Output the (X, Y) coordinate of the center of the cell containing the given text.  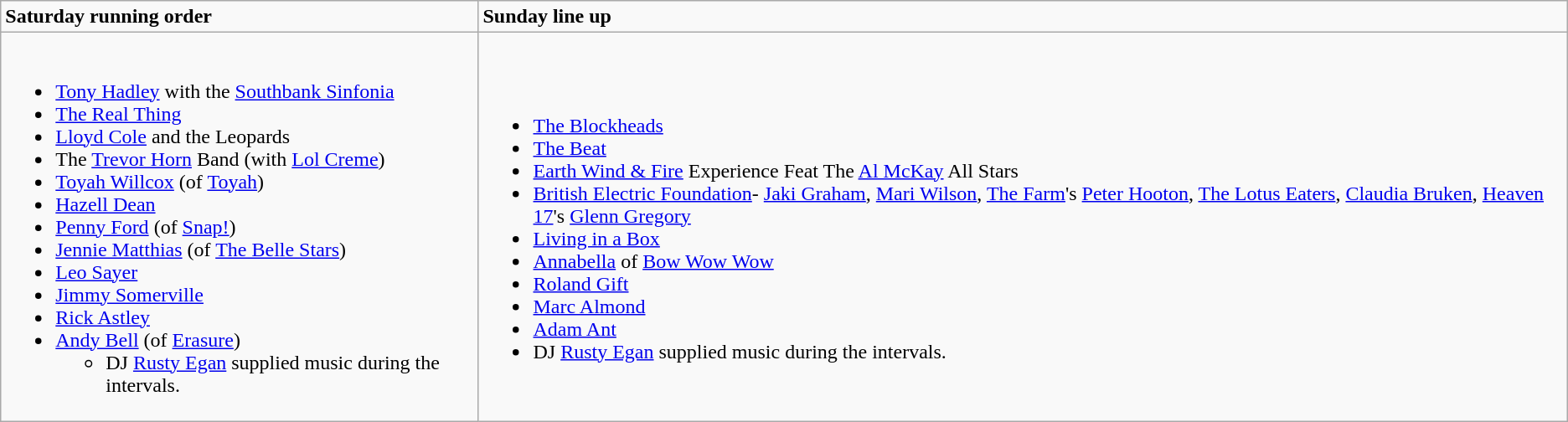
Sunday line up (1023, 17)
Saturday running order (240, 17)
